Locate the cell with the specified text and output its [x, y] center coordinate. 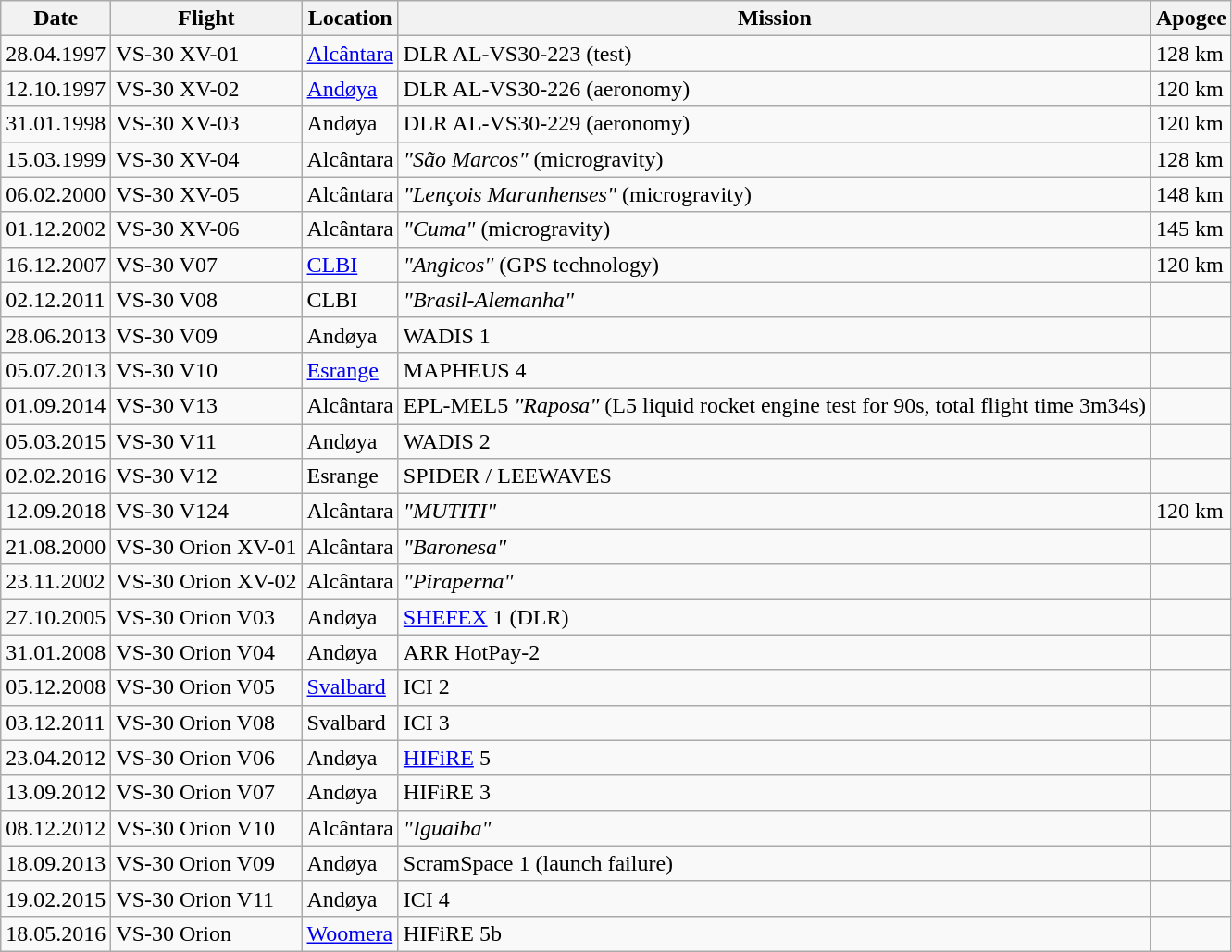
"Lençois Maranhenses" (microgravity) [774, 194]
VS-30 XV-04 [206, 159]
VS-30 V09 [206, 335]
HIFiRE 5b [774, 933]
Woomera [350, 933]
Apogee [1190, 19]
ARR HotPay-2 [774, 652]
Flight [206, 19]
27.10.2005 [56, 617]
16.12.2007 [56, 265]
21.08.2000 [56, 547]
23.11.2002 [56, 582]
15.03.1999 [56, 159]
VS-30 XV-06 [206, 229]
23.04.2012 [56, 758]
VS-30 XV-05 [206, 194]
"Brasil-Alemanha" [774, 300]
05.12.2008 [56, 687]
VS-30 Orion V08 [206, 723]
VS-30 Orion V11 [206, 898]
01.12.2002 [56, 229]
01.09.2014 [56, 405]
28.06.2013 [56, 335]
03.12.2011 [56, 723]
05.03.2015 [56, 441]
"Cuma" (microgravity) [774, 229]
EPL-MEL5 "Raposa" (L5 liquid rocket engine test for 90s, total flight time 3m34s) [774, 405]
VS-30 Orion V03 [206, 617]
"São Marcos" (microgravity) [774, 159]
"Iguaiba" [774, 828]
VS-30 V124 [206, 512]
VS-30 V12 [206, 476]
06.02.2000 [56, 194]
DLR AL-VS30-229 (aeronomy) [774, 124]
DLR AL-VS30-226 (aeronomy) [774, 89]
"MUTITI" [774, 512]
31.01.2008 [56, 652]
VS-30 Orion V06 [206, 758]
08.12.2012 [56, 828]
02.02.2016 [56, 476]
"Piraperna" [774, 582]
13.09.2012 [56, 793]
VS-30 V11 [206, 441]
VS-30 Orion V05 [206, 687]
DLR AL-VS30-223 (test) [774, 54]
12.09.2018 [56, 512]
05.07.2013 [56, 370]
Mission [774, 19]
18.09.2013 [56, 863]
18.05.2016 [56, 933]
VS-30 Orion XV-01 [206, 547]
12.10.1997 [56, 89]
28.04.1997 [56, 54]
SHEFEX 1 (DLR) [774, 617]
Date [56, 19]
VS-30 Orion V10 [206, 828]
ScramSpace 1 (launch failure) [774, 863]
WADIS 2 [774, 441]
VS-30 Orion [206, 933]
HIFiRE 3 [774, 793]
148 km [1190, 194]
02.12.2011 [56, 300]
Location [350, 19]
VS-30 V10 [206, 370]
WADIS 1 [774, 335]
HIFiRE 5 [774, 758]
VS-30 XV-03 [206, 124]
145 km [1190, 229]
VS-30 V07 [206, 265]
VS-30 Orion V04 [206, 652]
VS-30 Orion XV-02 [206, 582]
MAPHEUS 4 [774, 370]
VS-30 V13 [206, 405]
VS-30 XV-01 [206, 54]
ICI 3 [774, 723]
ICI 2 [774, 687]
"Baronesa" [774, 547]
VS-30 Orion V09 [206, 863]
"Angicos" (GPS technology) [774, 265]
31.01.1998 [56, 124]
VS-30 Orion V07 [206, 793]
19.02.2015 [56, 898]
SPIDER / LEEWAVES [774, 476]
VS-30 V08 [206, 300]
ICI 4 [774, 898]
VS-30 XV-02 [206, 89]
